Identify which cell holds the provided text, then report its (x, y) central coordinate. 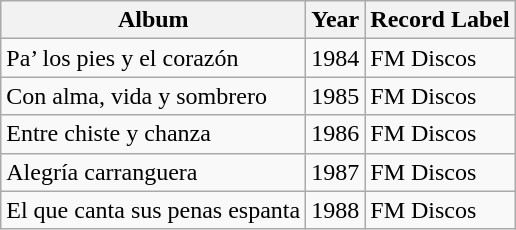
Con alma, vida y sombrero (154, 96)
Entre chiste y chanza (154, 134)
Pa’ los pies y el corazón (154, 58)
El que canta sus penas espanta (154, 210)
1984 (336, 58)
1985 (336, 96)
Record Label (440, 20)
1987 (336, 172)
Alegría carranguera (154, 172)
1988 (336, 210)
Year (336, 20)
Album (154, 20)
1986 (336, 134)
